Return the [X, Y] coordinate for the center point of the cell that contains the specified text.  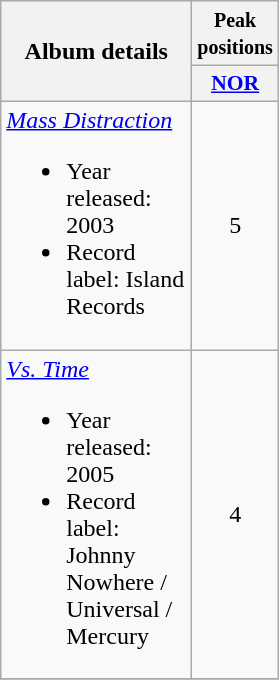
NOR [236, 84]
Album details [96, 52]
Mass DistractionYear released: 2003Record label: Island Records [96, 225]
5 [236, 225]
4 [236, 514]
Peak positions [236, 34]
Vs. TimeYear released: 2005Record label: Johnny Nowhere / Universal / Mercury [96, 514]
